Capture the cell that displays the provided text and extract its (X, Y) central coordinate. 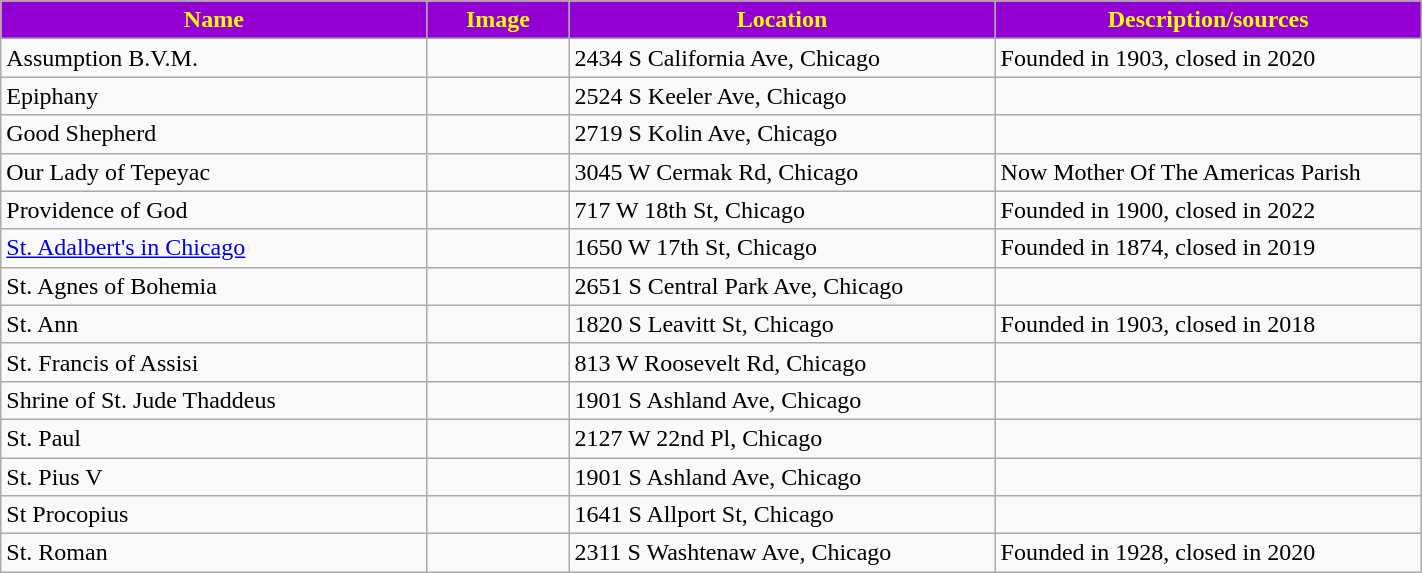
Providence of God (214, 210)
717 W 18th St, Chicago (782, 210)
St. Paul (214, 438)
St. Agnes of Bohemia (214, 286)
2311 S Washtenaw Ave, Chicago (782, 553)
St. Francis of Assisi (214, 362)
1641 S Allport St, Chicago (782, 515)
Founded in 1874, closed in 2019 (1208, 248)
2434 S California Ave, Chicago (782, 58)
Founded in 1903, closed in 2018 (1208, 324)
Shrine of St. Jude Thaddeus (214, 400)
Founded in 1900, closed in 2022 (1208, 210)
2719 S Kolin Ave, Chicago (782, 134)
2127 W 22nd Pl, Chicago (782, 438)
St. Pius V (214, 477)
Description/sources (1208, 20)
St. Adalbert's in Chicago (214, 248)
Good Shepherd (214, 134)
Now Mother Of The Americas Parish (1208, 172)
3045 W Cermak Rd, Chicago (782, 172)
1820 S Leavitt St, Chicago (782, 324)
Location (782, 20)
Epiphany (214, 96)
Founded in 1928, closed in 2020 (1208, 553)
Assumption B.V.M. (214, 58)
2524 S Keeler Ave, Chicago (782, 96)
Image (498, 20)
St. Ann (214, 324)
Founded in 1903, closed in 2020 (1208, 58)
813 W Roosevelt Rd, Chicago (782, 362)
1650 W 17th St, Chicago (782, 248)
St. Roman (214, 553)
2651 S Central Park Ave, Chicago (782, 286)
St Procopius (214, 515)
Name (214, 20)
Our Lady of Tepeyac (214, 172)
